Pinpoint the cell where the given text exists, returning its [X, Y] midpoint coordinate. 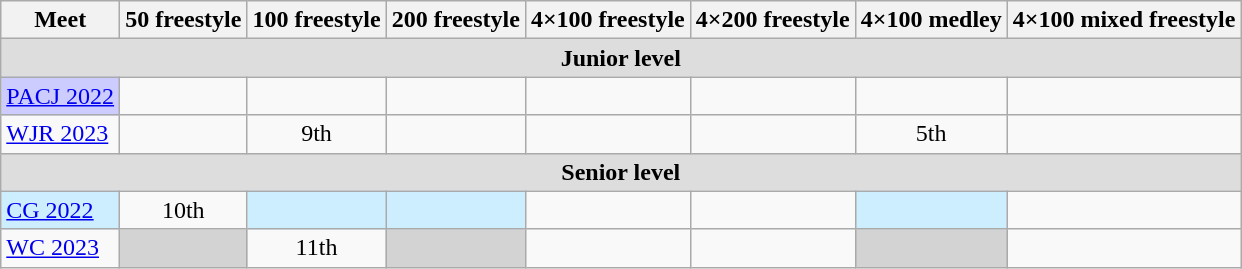
11th [316, 248]
9th [316, 134]
Meet [60, 20]
WC 2023 [60, 248]
WJR 2023 [60, 134]
50 freestyle [184, 20]
5th [931, 134]
100 freestyle [316, 20]
PACJ 2022 [60, 96]
4×100 freestyle [608, 20]
CG 2022 [60, 210]
4×100 mixed freestyle [1124, 20]
200 freestyle [456, 20]
4×100 medley [931, 20]
Junior level [621, 58]
4×200 freestyle [772, 20]
Senior level [621, 172]
10th [184, 210]
